Scan for the cell matching the given text and deliver its [x, y] coordinate at center. 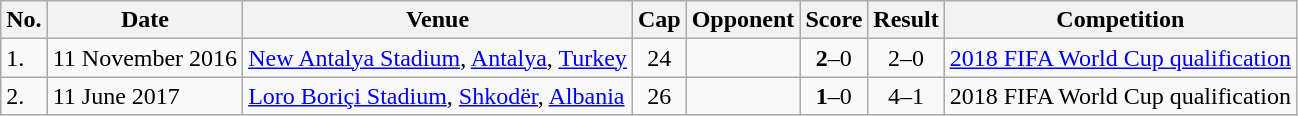
Score [834, 20]
26 [659, 96]
Opponent [743, 20]
Venue [438, 20]
24 [659, 58]
Result [906, 20]
11 November 2016 [144, 58]
New Antalya Stadium, Antalya, Turkey [438, 58]
Cap [659, 20]
No. [24, 20]
1. [24, 58]
Competition [1120, 20]
Loro Boriçi Stadium, Shkodër, Albania [438, 96]
Date [144, 20]
4–1 [906, 96]
2. [24, 96]
11 June 2017 [144, 96]
1–0 [834, 96]
